Identify which cell holds the provided text, then report its (X, Y) central coordinate. 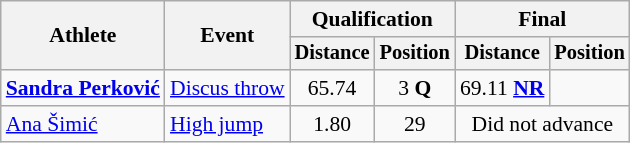
Ana Šimić (83, 124)
65.74 (332, 88)
Athlete (83, 36)
Discus throw (228, 88)
1.80 (332, 124)
69.11 NR (502, 88)
Final (542, 19)
Did not advance (542, 124)
Sandra Perković (83, 88)
High jump (228, 124)
29 (415, 124)
Event (228, 36)
Qualification (372, 19)
3 Q (415, 88)
